Capture the cell that displays the provided text and extract its [x, y] central coordinate. 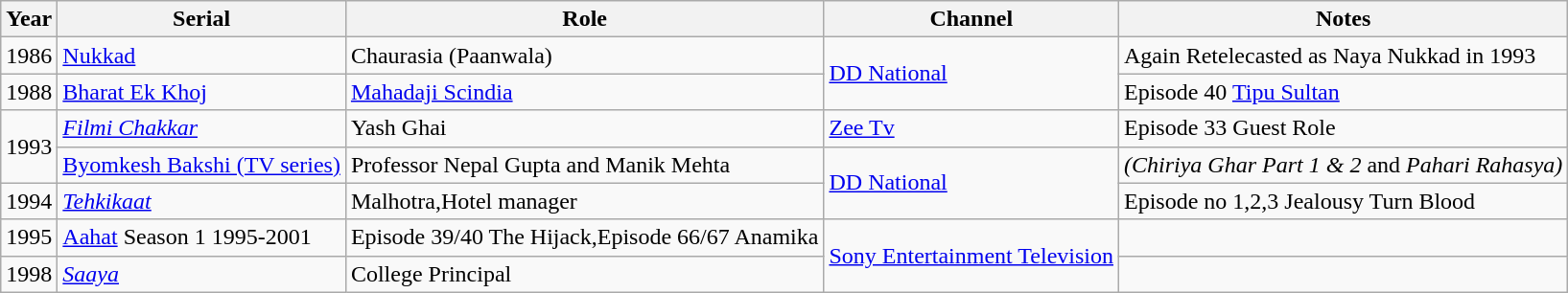
Episode 39/40 The Hijack,Episode 66/67 Anamika [585, 237]
Sony Entertainment Television [971, 256]
1994 [29, 201]
Notes [1344, 19]
Channel [971, 19]
Year [29, 19]
Mahadaji Scindia [585, 92]
Professor Nepal Gupta and Manik Mehta [585, 165]
1995 [29, 237]
Episode 40 Tipu Sultan [1344, 92]
Zee Tv [971, 128]
Aahat Season 1 1995-2001 [201, 237]
1998 [29, 274]
College Principal [585, 274]
Malhotra,Hotel manager [585, 201]
1993 [29, 146]
Yash Ghai [585, 128]
Nukkad [201, 56]
Chaurasia (Paanwala) [585, 56]
Bharat Ek Khoj [201, 92]
1988 [29, 92]
Again Retelecasted as Naya Nukkad in 1993 [1344, 56]
Tehkikaat [201, 201]
Filmi Chakkar [201, 128]
1986 [29, 56]
Episode no 1,2,3 Jealousy Turn Blood [1344, 201]
Role [585, 19]
(Chiriya Ghar Part 1 & 2 and Pahari Rahasya) [1344, 165]
Episode 33 Guest Role [1344, 128]
Byomkesh Bakshi (TV series) [201, 165]
Serial [201, 19]
Saaya [201, 274]
